Find where the given text appears and provide that cell's center as [x, y] coordinate. 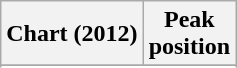
Chart (2012) [72, 34]
Peakposition [189, 34]
